Output the (X, Y) coordinate of the center of the cell containing the given text.  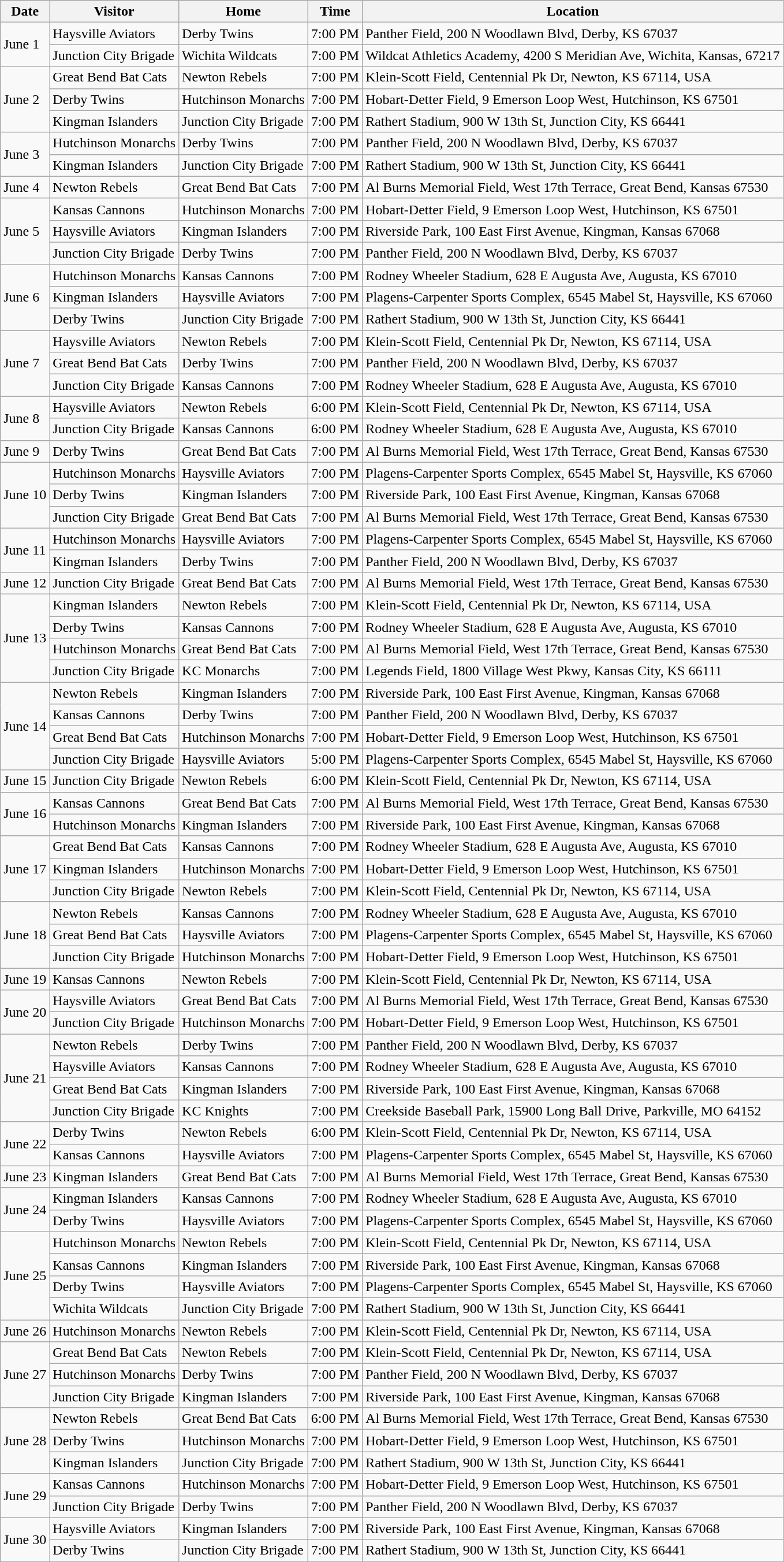
June 10 (25, 495)
June 3 (25, 154)
Date (25, 12)
June 30 (25, 1539)
5:00 PM (335, 759)
June 17 (25, 869)
June 8 (25, 418)
June 4 (25, 187)
June 20 (25, 1012)
June 27 (25, 1375)
June 6 (25, 297)
June 26 (25, 1330)
June 28 (25, 1441)
KC Monarchs (244, 671)
June 7 (25, 363)
June 9 (25, 451)
KC Knights (244, 1111)
June 23 (25, 1177)
June 16 (25, 814)
June 22 (25, 1144)
June 24 (25, 1210)
Home (244, 12)
June 2 (25, 99)
June 13 (25, 638)
June 5 (25, 231)
June 19 (25, 979)
June 15 (25, 781)
June 29 (25, 1496)
Time (335, 12)
Location (573, 12)
June 14 (25, 726)
Wildcat Athletics Academy, 4200 S Meridian Ave, Wichita, Kansas, 67217 (573, 55)
June 25 (25, 1275)
Visitor (114, 12)
June 1 (25, 44)
June 18 (25, 935)
June 11 (25, 550)
June 21 (25, 1078)
June 12 (25, 583)
Creekside Baseball Park, 15900 Long Ball Drive, Parkville, MO 64152 (573, 1111)
Legends Field, 1800 Village West Pkwy, Kansas City, KS 66111 (573, 671)
